Locate the cell with the specified text and output its (X, Y) center coordinate. 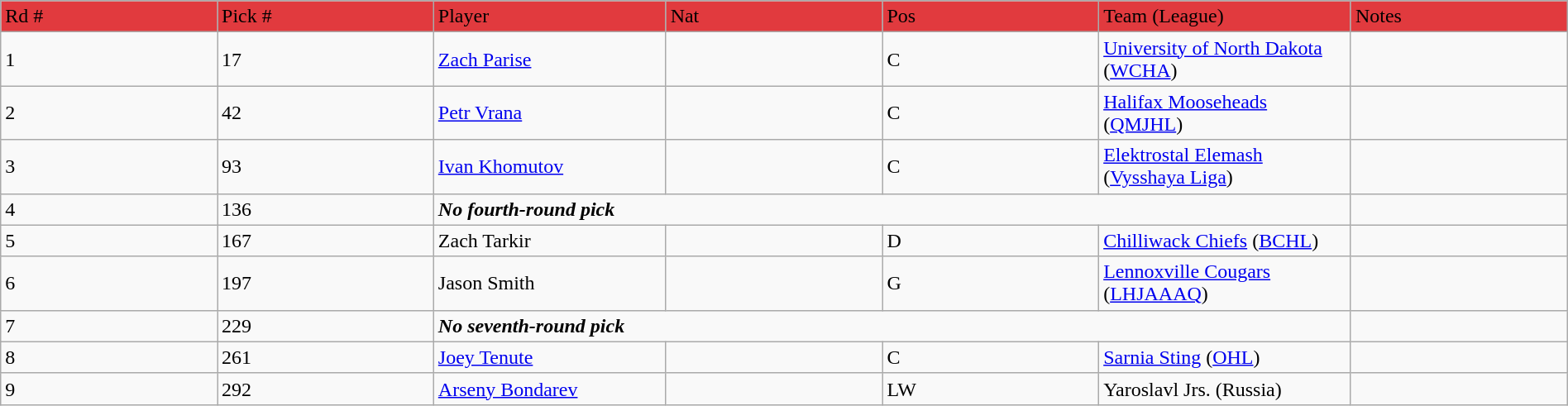
Pos (991, 17)
Petr Vrana (549, 112)
6 (109, 283)
Elektrostal Elemash (Vysshaya Liga) (1226, 167)
G (991, 283)
167 (326, 241)
No fourth-round pick (892, 209)
5 (109, 241)
2 (109, 112)
229 (326, 326)
Player (549, 17)
D (991, 241)
Yaroslavl Jrs. (Russia) (1226, 389)
3 (109, 167)
Sarnia Sting (OHL) (1226, 357)
9 (109, 389)
Lennoxville Cougars (LHJAAAQ) (1226, 283)
University of North Dakota (WCHA) (1226, 60)
93 (326, 167)
Joey Tenute (549, 357)
261 (326, 357)
1 (109, 60)
Nat (774, 17)
136 (326, 209)
Notes (1459, 17)
Ivan Khomutov (549, 167)
Pick # (326, 17)
42 (326, 112)
Zach Parise (549, 60)
No seventh-round pick (892, 326)
292 (326, 389)
197 (326, 283)
Arseny Bondarev (549, 389)
Chilliwack Chiefs (BCHL) (1226, 241)
Zach Tarkir (549, 241)
8 (109, 357)
Jason Smith (549, 283)
Halifax Mooseheads (QMJHL) (1226, 112)
7 (109, 326)
4 (109, 209)
Team (League) (1226, 17)
LW (991, 389)
17 (326, 60)
Rd # (109, 17)
